Search for the cell housing the specified text and yield its (X, Y) center coordinate. 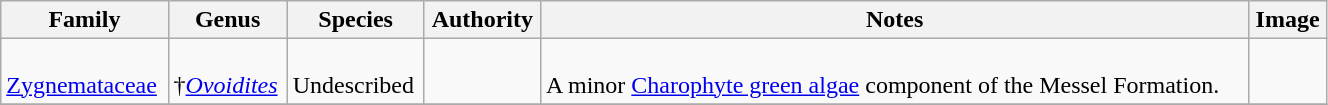
Genus (228, 20)
Zygnemataceae (84, 72)
Notes (894, 20)
Species (356, 20)
Undescribed (356, 72)
Family (84, 20)
A minor Charophyte green algae component of the Messel Formation. (894, 72)
Image (1288, 20)
Authority (482, 20)
†Ovoidites (228, 72)
